Scan for the cell matching the given text and deliver its [X, Y] coordinate at center. 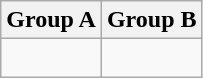
Group B [152, 20]
Group A [52, 20]
